Capture the cell that displays the provided text and extract its [x, y] central coordinate. 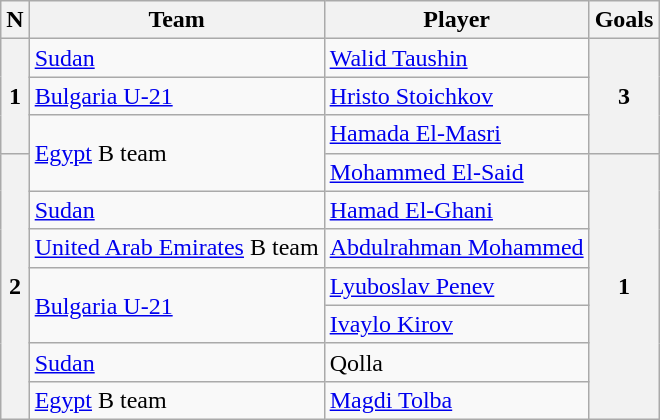
Hristo Stoichkov [456, 96]
Player [456, 20]
Qolla [456, 362]
Ivaylo Kirov [456, 324]
Magdi Tolba [456, 400]
Abdulrahman Mohammed [456, 248]
Goals [624, 20]
Lyuboslav Penev [456, 286]
Team [176, 20]
3 [624, 96]
Mohammed El-Said [456, 172]
2 [15, 286]
N [15, 20]
United Arab Emirates B team [176, 248]
Hamada El-Masri [456, 134]
Walid Taushin [456, 58]
Hamad El-Ghani [456, 210]
